Capture the cell that displays the provided text and extract its [x, y] central coordinate. 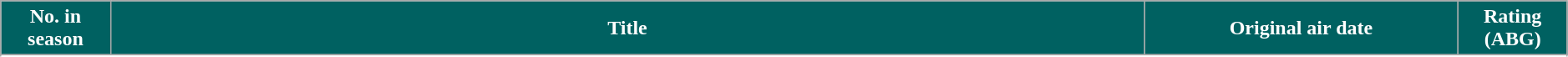
Title [627, 28]
Rating (ABG) [1512, 28]
Original air date [1302, 28]
No. in season [55, 28]
